Provide the [X, Y] coordinate of the cell's center where the given text is located.  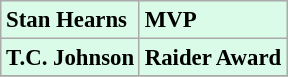
Raider Award [212, 58]
MVP [212, 20]
Stan Hearns [70, 20]
T.C. Johnson [70, 58]
